Find where the given text appears and provide that cell's center as [x, y] coordinate. 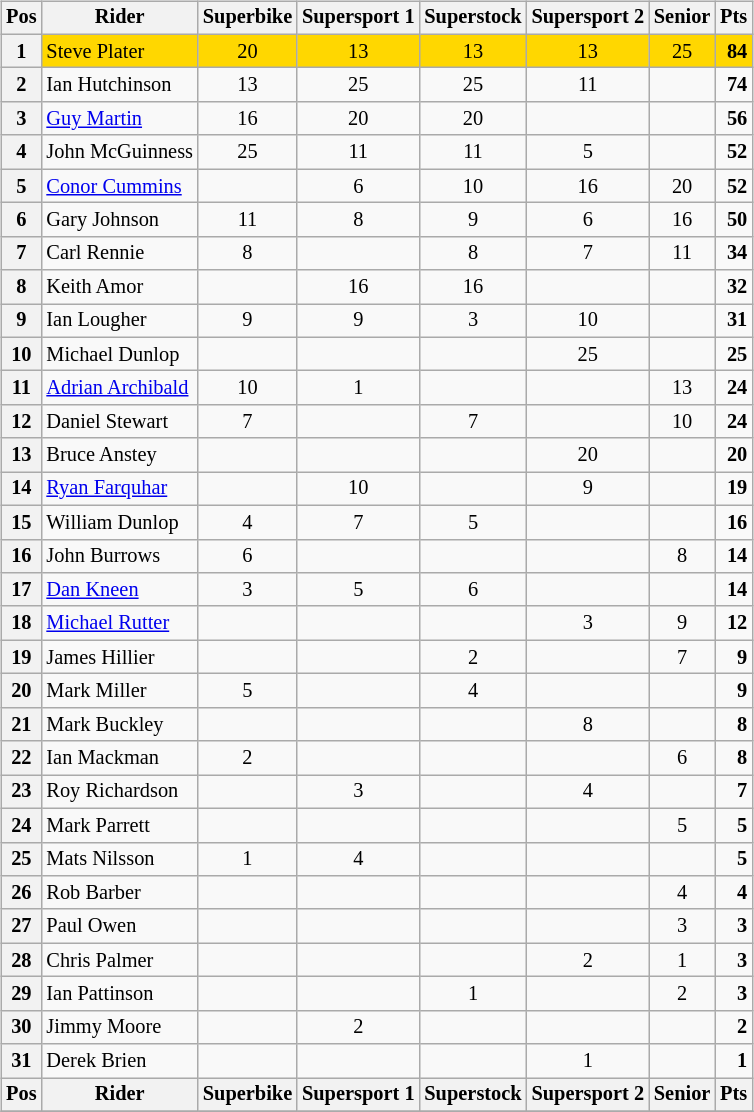
Guy Martin [119, 119]
Carl Rennie [119, 253]
28 [21, 960]
84 [734, 51]
Ian Pattinson [119, 994]
17 [21, 590]
Rob Barber [119, 893]
Ryan Farquhar [119, 489]
Mark Miller [119, 691]
Paul Owen [119, 926]
John McGuinness [119, 152]
56 [734, 119]
Ian Lougher [119, 321]
Michael Dunlop [119, 354]
74 [734, 85]
Dan Kneen [119, 590]
50 [734, 220]
Derek Brien [119, 1061]
Bruce Anstey [119, 455]
21 [21, 724]
22 [21, 758]
William Dunlop [119, 522]
Mark Buckley [119, 724]
30 [21, 1027]
Michael Rutter [119, 623]
27 [21, 926]
Chris Palmer [119, 960]
Mark Parrett [119, 825]
Adrian Archibald [119, 388]
Jimmy Moore [119, 1027]
Gary Johnson [119, 220]
Daniel Stewart [119, 422]
Keith Amor [119, 287]
18 [21, 623]
34 [734, 253]
23 [21, 792]
Mats Nilsson [119, 859]
Steve Plater [119, 51]
Roy Richardson [119, 792]
Ian Mackman [119, 758]
26 [21, 893]
James Hillier [119, 657]
15 [21, 522]
32 [734, 287]
Ian Hutchinson [119, 85]
Conor Cummins [119, 186]
29 [21, 994]
John Burrows [119, 556]
